Determine the (x, y) coordinate at the center of the cell enclosing the given text.  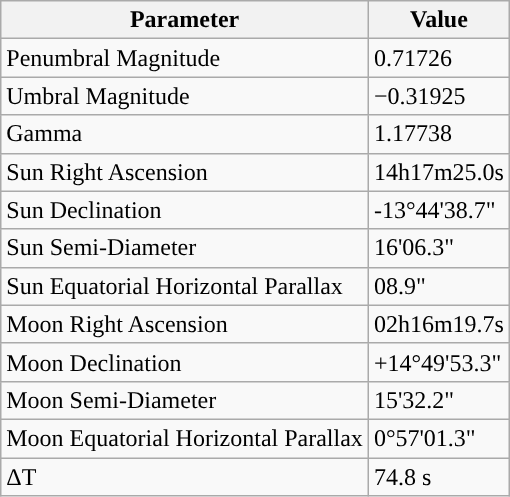
-13°44'38.7" (438, 210)
Gamma (185, 134)
ΔT (185, 477)
Moon Right Ascension (185, 324)
1.17738 (438, 134)
Sun Equatorial Horizontal Parallax (185, 286)
Moon Declination (185, 362)
Parameter (185, 20)
Umbral Magnitude (185, 96)
Sun Right Ascension (185, 172)
Moon Semi-Diameter (185, 400)
Moon Equatorial Horizontal Parallax (185, 438)
08.9" (438, 286)
0°57'01.3" (438, 438)
16'06.3" (438, 248)
−0.31925 (438, 96)
0.71726 (438, 58)
74.8 s (438, 477)
Sun Semi-Diameter (185, 248)
Value (438, 20)
14h17m25.0s (438, 172)
15'32.2" (438, 400)
02h16m19.7s (438, 324)
Sun Declination (185, 210)
Penumbral Magnitude (185, 58)
+14°49'53.3" (438, 362)
